Find where the given text appears and provide that cell's center as [x, y] coordinate. 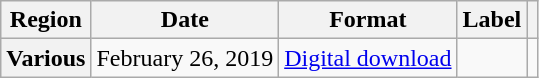
Digital download [368, 58]
Format [368, 20]
Various [46, 58]
Date [185, 20]
February 26, 2019 [185, 58]
Label [492, 20]
Region [46, 20]
